For the text-containing cell, return its midpoint in (x, y) coordinate format. 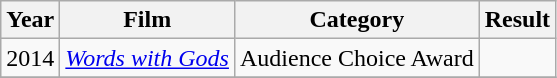
Words with Gods (148, 58)
Year (30, 20)
Audience Choice Award (356, 58)
Film (148, 20)
2014 (30, 58)
Result (517, 20)
Category (356, 20)
